Pinpoint the cell where the given text exists, returning its [X, Y] midpoint coordinate. 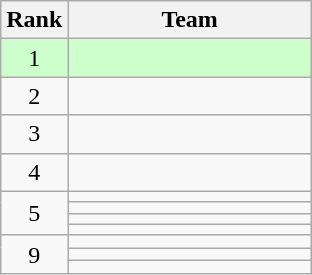
3 [34, 134]
4 [34, 172]
9 [34, 254]
Rank [34, 20]
5 [34, 213]
2 [34, 96]
Team [190, 20]
1 [34, 58]
